Output the [X, Y] coordinate of the center of the cell containing the given text.  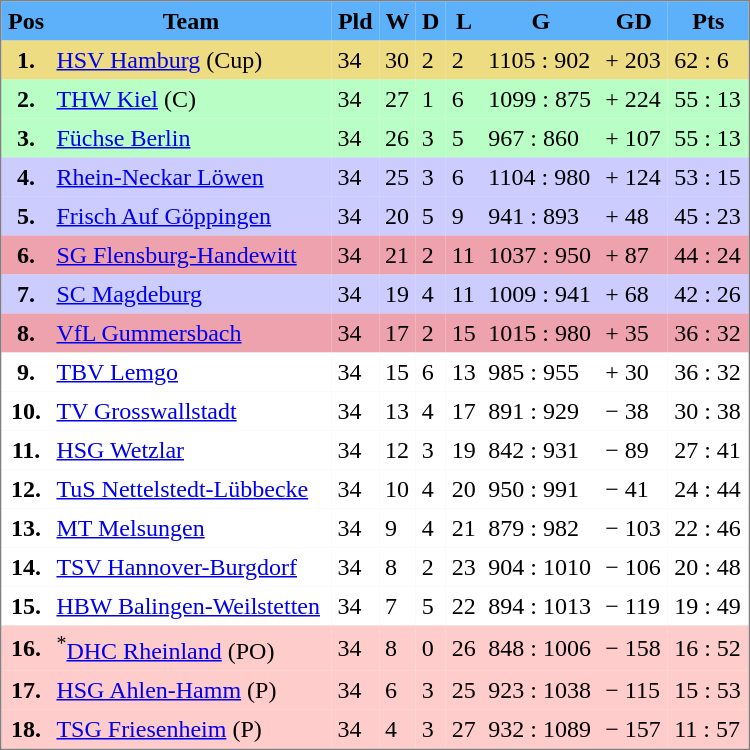
11 : 57 [708, 730]
SG Flensburg-Handewitt [190, 256]
TBV Lemgo [190, 372]
13. [26, 528]
10 [398, 490]
TSG Friesenheim (P) [190, 730]
19 : 49 [708, 606]
16. [26, 648]
1015 : 980 [540, 334]
− 89 [634, 450]
HBW Balingen-Weilstetten [190, 606]
17. [26, 690]
879 : 982 [540, 528]
− 115 [634, 690]
24 : 44 [708, 490]
0 [431, 648]
HSG Wetzlar [190, 450]
42 : 26 [708, 294]
− 38 [634, 412]
− 119 [634, 606]
23 [464, 568]
+ 124 [634, 178]
12 [398, 450]
2. [26, 100]
16 : 52 [708, 648]
L [464, 22]
+ 203 [634, 60]
6. [26, 256]
*DHC Rheinland (PO) [190, 648]
7. [26, 294]
8. [26, 334]
1037 : 950 [540, 256]
11. [26, 450]
14. [26, 568]
30 : 38 [708, 412]
+ 30 [634, 372]
− 158 [634, 648]
62 : 6 [708, 60]
18. [26, 730]
TV Grosswallstadt [190, 412]
22 [464, 606]
7 [398, 606]
1104 : 980 [540, 178]
15. [26, 606]
5. [26, 216]
Frisch Auf Göppingen [190, 216]
1009 : 941 [540, 294]
SC Magdeburg [190, 294]
− 106 [634, 568]
1. [26, 60]
D [431, 22]
45 : 23 [708, 216]
1099 : 875 [540, 100]
30 [398, 60]
THW Kiel (C) [190, 100]
G [540, 22]
Füchse Berlin [190, 138]
20 : 48 [708, 568]
53 : 15 [708, 178]
12. [26, 490]
HSG Ahlen-Hamm (P) [190, 690]
950 : 991 [540, 490]
10. [26, 412]
15 : 53 [708, 690]
967 : 860 [540, 138]
941 : 893 [540, 216]
W [398, 22]
923 : 1038 [540, 690]
932 : 1089 [540, 730]
+ 68 [634, 294]
+ 48 [634, 216]
− 157 [634, 730]
985 : 955 [540, 372]
+ 87 [634, 256]
904 : 1010 [540, 568]
22 : 46 [708, 528]
+ 107 [634, 138]
3. [26, 138]
27 : 41 [708, 450]
VfL Gummersbach [190, 334]
Pts [708, 22]
− 103 [634, 528]
891 : 929 [540, 412]
HSV Hamburg (Cup) [190, 60]
Pos [26, 22]
44 : 24 [708, 256]
894 : 1013 [540, 606]
+ 35 [634, 334]
TSV Hannover-Burgdorf [190, 568]
GD [634, 22]
Team [190, 22]
− 41 [634, 490]
848 : 1006 [540, 648]
9. [26, 372]
+ 224 [634, 100]
1 [431, 100]
Rhein-Neckar Löwen [190, 178]
TuS Nettelstedt-Lübbecke [190, 490]
842 : 931 [540, 450]
4. [26, 178]
MT Melsungen [190, 528]
1105 : 902 [540, 60]
Pld [355, 22]
